Pinpoint the cell where the given text exists, returning its [X, Y] midpoint coordinate. 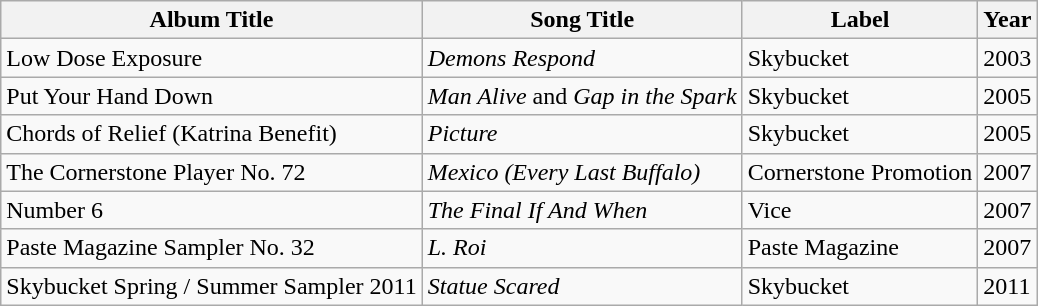
Man Alive and Gap in the Spark [582, 96]
Demons Respond [582, 58]
The Cornerstone Player No. 72 [212, 172]
Put Your Hand Down [212, 96]
Paste Magazine Sampler No. 32 [212, 248]
Cornerstone Promotion [860, 172]
Year [1008, 20]
Picture [582, 134]
Vice [860, 210]
The Final If And When [582, 210]
Skybucket Spring / Summer Sampler 2011 [212, 286]
L. Roi [582, 248]
2003 [1008, 58]
2011 [1008, 286]
Paste Magazine [860, 248]
Song Title [582, 20]
Mexico (Every Last Buffalo) [582, 172]
Album Title [212, 20]
Number 6 [212, 210]
Low Dose Exposure [212, 58]
Statue Scared [582, 286]
Chords of Relief (Katrina Benefit) [212, 134]
Label [860, 20]
